Output the (X, Y) coordinate of the center of the cell containing the given text.  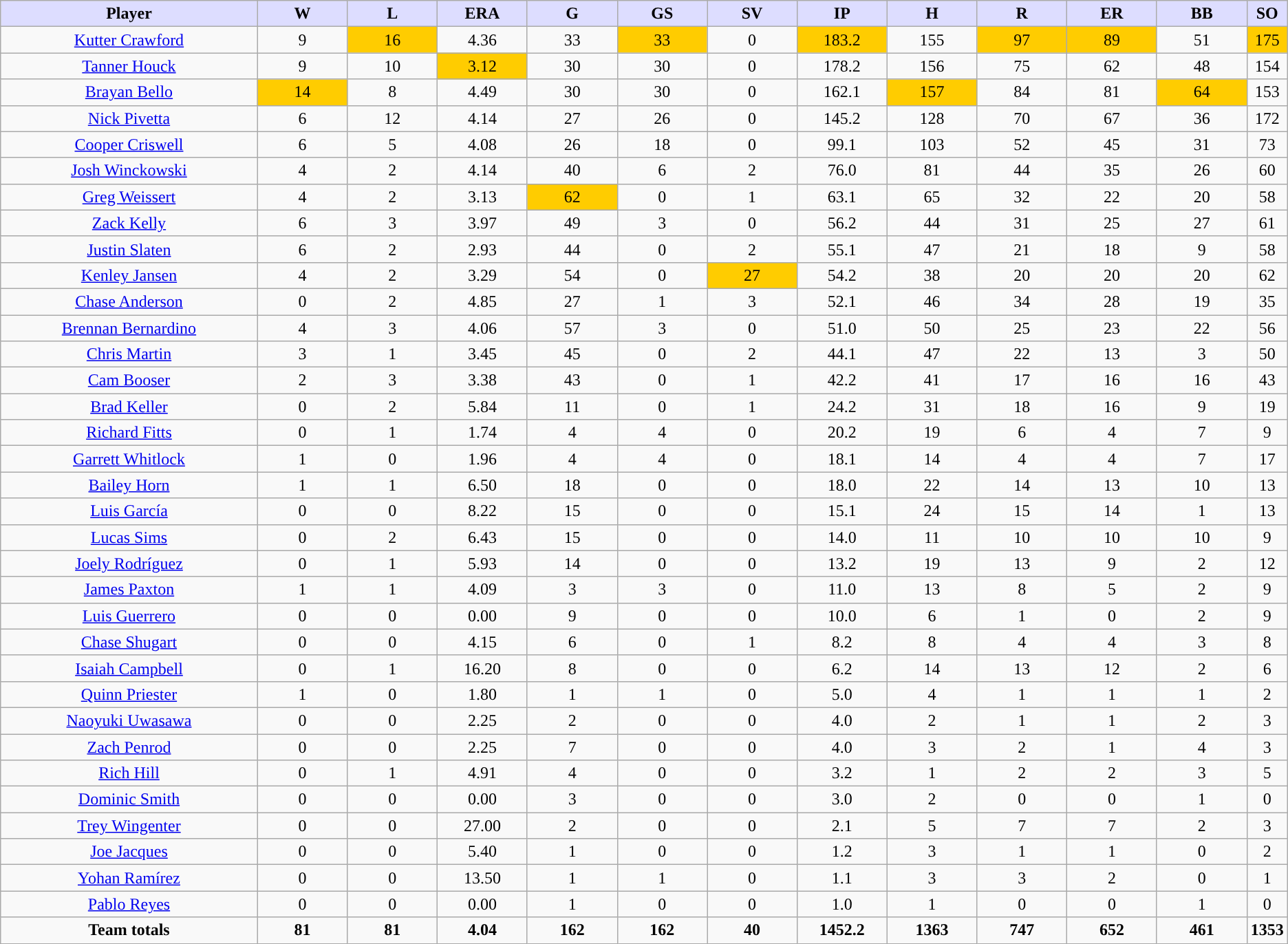
54 (572, 275)
89 (1112, 40)
63.1 (842, 197)
Quinn Priester (129, 694)
36 (1201, 118)
BB (1201, 14)
Nick Pivetta (129, 118)
103 (932, 144)
56.2 (842, 223)
60 (1267, 171)
James Paxton (129, 590)
21 (1022, 249)
156 (932, 66)
Richard Fitts (129, 433)
Naoyuki Uwasawa (129, 720)
18.0 (842, 485)
2.93 (483, 249)
Brennan Bernardino (129, 328)
97 (1022, 40)
157 (932, 92)
3.2 (842, 773)
L (392, 14)
Player (129, 14)
56 (1267, 328)
52.1 (842, 301)
64 (1201, 92)
46 (932, 301)
747 (1022, 930)
1353 (1267, 930)
24 (932, 511)
Josh Winckowski (129, 171)
54.2 (842, 275)
Rich Hill (129, 773)
48 (1201, 66)
153 (1267, 92)
42.2 (842, 380)
34 (1022, 301)
Zach Penrod (129, 747)
4.06 (483, 328)
145.2 (842, 118)
3.29 (483, 275)
Joe Jacques (129, 852)
1.1 (842, 878)
IP (842, 14)
10.0 (842, 616)
75 (1022, 66)
4.09 (483, 590)
6.50 (483, 485)
55.1 (842, 249)
Brayan Bello (129, 92)
1.74 (483, 433)
4.04 (483, 930)
20.2 (842, 433)
4.91 (483, 773)
52 (1022, 144)
SO (1267, 14)
5.40 (483, 852)
Kenley Jansen (129, 275)
70 (1022, 118)
51.0 (842, 328)
Justin Slaten (129, 249)
28 (1112, 301)
1.80 (483, 694)
Tanner Houck (129, 66)
14.0 (842, 537)
3.13 (483, 197)
128 (932, 118)
8.2 (842, 642)
652 (1112, 930)
155 (932, 40)
5.84 (483, 407)
178.2 (842, 66)
Chris Martin (129, 354)
49 (572, 223)
6.2 (842, 668)
172 (1267, 118)
Garrett Whitlock (129, 459)
5.93 (483, 564)
183.2 (842, 40)
Joely Rodríguez (129, 564)
Luis Guerrero (129, 616)
H (932, 14)
4.49 (483, 92)
23 (1112, 328)
15.1 (842, 511)
3.97 (483, 223)
Luis García (129, 511)
Trey Wingenter (129, 826)
ER (1112, 14)
R (1022, 14)
4.85 (483, 301)
84 (1022, 92)
3.0 (842, 800)
Greg Weissert (129, 197)
1363 (932, 930)
162.1 (842, 92)
Lucas Sims (129, 537)
3.38 (483, 380)
51 (1201, 40)
1452.2 (842, 930)
461 (1201, 930)
16.20 (483, 668)
73 (1267, 144)
11.0 (842, 590)
13.50 (483, 878)
Yohan Ramírez (129, 878)
154 (1267, 66)
Zack Kelly (129, 223)
Brad Keller (129, 407)
3.45 (483, 354)
1.2 (842, 852)
65 (932, 197)
Cooper Criswell (129, 144)
61 (1267, 223)
38 (932, 275)
18.1 (842, 459)
Pablo Reyes (129, 904)
SV (753, 14)
Bailey Horn (129, 485)
67 (1112, 118)
Chase Shugart (129, 642)
Team totals (129, 930)
W (303, 14)
Kutter Crawford (129, 40)
32 (1022, 197)
Chase Anderson (129, 301)
GS (662, 14)
24.2 (842, 407)
1.0 (842, 904)
Cam Booser (129, 380)
175 (1267, 40)
57 (572, 328)
1.96 (483, 459)
4.36 (483, 40)
Dominic Smith (129, 800)
6.43 (483, 537)
G (572, 14)
5.0 (842, 694)
76.0 (842, 171)
3.12 (483, 66)
Isaiah Campbell (129, 668)
4.08 (483, 144)
99.1 (842, 144)
44.1 (842, 354)
4.15 (483, 642)
8.22 (483, 511)
41 (932, 380)
13.2 (842, 564)
ERA (483, 14)
27.00 (483, 826)
2.1 (842, 826)
